Locate the cell with the specified text and output its [x, y] center coordinate. 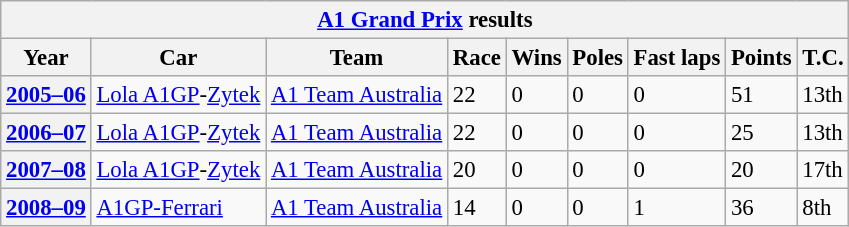
2007–08 [46, 170]
2005–06 [46, 95]
Race [478, 58]
Team [357, 58]
A1 Grand Prix results [425, 20]
17th [823, 170]
2008–09 [46, 208]
T.C. [823, 58]
Car [178, 58]
Wins [536, 58]
Fast laps [676, 58]
A1GP-Ferrari [178, 208]
36 [762, 208]
14 [478, 208]
8th [823, 208]
2006–07 [46, 133]
Poles [598, 58]
1 [676, 208]
Year [46, 58]
51 [762, 95]
25 [762, 133]
Points [762, 58]
